Determine the (X, Y) coordinate at the center of the cell enclosing the given text.  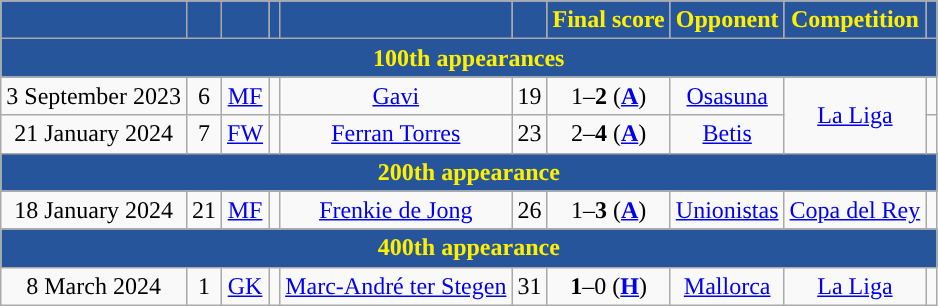
GK (246, 286)
1–3 (A) (608, 210)
Ferran Torres (396, 134)
3 September 2023 (94, 96)
1 (204, 286)
200th appearance (469, 172)
Copa del Rey (855, 210)
19 (530, 96)
7 (204, 134)
Competition (855, 20)
31 (530, 286)
Osasuna (727, 96)
Mallorca (727, 286)
26 (530, 210)
Final score (608, 20)
18 January 2024 (94, 210)
Gavi (396, 96)
21 (204, 210)
100th appearances (469, 58)
23 (530, 134)
1–0 (H) (608, 286)
6 (204, 96)
Unionistas (727, 210)
Opponent (727, 20)
Betis (727, 134)
400th appearance (469, 248)
21 January 2024 (94, 134)
Frenkie de Jong (396, 210)
2–4 (A) (608, 134)
Marc-André ter Stegen (396, 286)
1–2 (A) (608, 96)
8 March 2024 (94, 286)
FW (246, 134)
